Return [X, Y] of the center of cell containing provided text 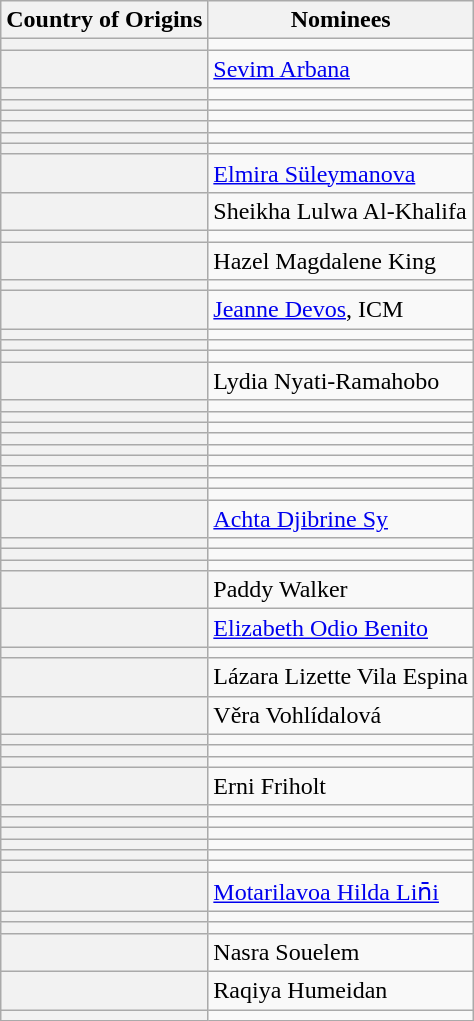
Lázara Lizette Vila Espina [341, 677]
Lydia Nyati-Ramahobo [341, 381]
Hazel Magdalene King [341, 261]
Country of Origins [104, 20]
Sheikha Lulwa Al-Khalifa [341, 211]
Erni Friholt [341, 786]
Nominees [341, 20]
Jeanne Devos, ICM [341, 310]
Motarilavoa Hilda Lin̄i [341, 892]
Nasra Souelem [341, 952]
Věra Vohlídalová [341, 715]
Sevim Arbana [341, 69]
Raqiya Humeidan [341, 990]
Elizabeth Odio Benito [341, 628]
Elmira Süleymanova [341, 173]
Achta Djibrine Sy [341, 519]
Paddy Walker [341, 590]
